From the cell containing the given text, extract its center point as [X, Y] coordinate. 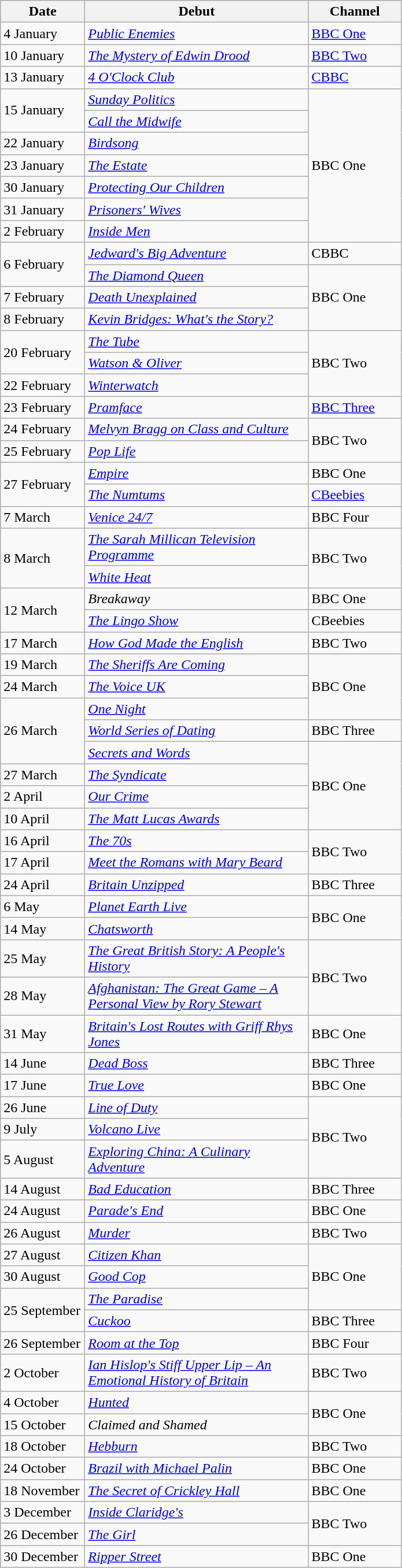
22 February [43, 385]
13 January [43, 77]
The Sarah Millican Television Programme [197, 547]
The Secret of Crickley Hall [197, 1491]
Public Enemies [197, 34]
The Estate [197, 165]
Meet the Romans with Mary Beard [197, 863]
3 December [43, 1513]
Bad Education [197, 1189]
Exploring China: A Culinary Adventure [197, 1159]
How God Made the English [197, 643]
Birdsong [197, 143]
17 March [43, 643]
Ripper Street [197, 1556]
7 February [43, 298]
23 February [43, 407]
27 February [43, 484]
14 June [43, 1064]
Empire [197, 473]
27 March [43, 775]
Kevin Bridges: What's the Story? [197, 319]
True Love [197, 1086]
Jedward's Big Adventure [197, 253]
8 March [43, 558]
Channel [355, 12]
10 April [43, 819]
14 August [43, 1189]
8 February [43, 319]
Watson & Oliver [197, 363]
7 March [43, 517]
The Girl [197, 1534]
24 April [43, 885]
World Series of Dating [197, 731]
30 January [43, 187]
18 October [43, 1447]
Britain's Lost Routes with Griff Rhys Jones [197, 1033]
Our Crime [197, 797]
2 February [43, 231]
17 April [43, 863]
16 April [43, 841]
The 70s [197, 841]
Secrets and Words [197, 753]
Breakaway [197, 599]
24 October [43, 1469]
25 May [43, 958]
One Night [197, 709]
4 October [43, 1402]
The Tube [197, 341]
Melvyn Bragg on Class and Culture [197, 429]
Debut [197, 12]
22 January [43, 143]
The Diamond Queen [197, 276]
The Matt Lucas Awards [197, 819]
Inside Men [197, 231]
Parade's End [197, 1211]
Date [43, 12]
Brazil with Michael Palin [197, 1469]
Winterwatch [197, 385]
6 May [43, 906]
23 January [43, 165]
25 February [43, 451]
4 January [43, 34]
31 May [43, 1033]
The Paradise [197, 1299]
The Voice UK [197, 687]
Pramface [197, 407]
26 March [43, 731]
Venice 24/7 [197, 517]
2 October [43, 1373]
24 March [43, 687]
Citizen Khan [197, 1255]
26 September [43, 1343]
10 January [43, 55]
Good Cop [197, 1277]
14 May [43, 928]
White Heat [197, 577]
31 January [43, 209]
30 December [43, 1556]
5 August [43, 1159]
Sunday Politics [197, 99]
20 February [43, 352]
The Great British Story: A People's History [197, 958]
The Numtums [197, 495]
Ian Hislop's Stiff Upper Lip – An Emotional History of Britain [197, 1373]
Claimed and Shamed [197, 1424]
28 May [43, 996]
Planet Earth Live [197, 906]
Prisoners' Wives [197, 209]
15 October [43, 1424]
The Lingo Show [197, 620]
Death Unexplained [197, 298]
6 February [43, 264]
12 March [43, 610]
25 September [43, 1310]
2 April [43, 797]
Cuckoo [197, 1321]
26 June [43, 1108]
Britain Unzipped [197, 885]
Call the Midwife [197, 121]
Murder [197, 1233]
Pop Life [197, 451]
Volcano Live [197, 1129]
Inside Claridge's [197, 1513]
Dead Boss [197, 1064]
The Mystery of Edwin Drood [197, 55]
19 March [43, 665]
9 July [43, 1129]
Hunted [197, 1402]
4 O'Clock Club [197, 77]
27 August [43, 1255]
Afghanistan: The Great Game – A Personal View by Rory Stewart [197, 996]
26 August [43, 1233]
26 December [43, 1534]
Line of Duty [197, 1108]
Protecting Our Children [197, 187]
Room at the Top [197, 1343]
The Sheriffs Are Coming [197, 665]
24 August [43, 1211]
30 August [43, 1277]
24 February [43, 429]
15 January [43, 110]
17 June [43, 1086]
The Syndicate [197, 775]
Chatsworth [197, 928]
18 November [43, 1491]
Hebburn [197, 1447]
